Determine the [x, y] coordinate at the center of the cell enclosing the given text.  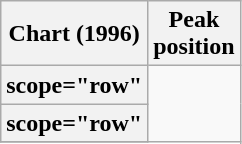
Peakposition [194, 34]
Chart (1996) [74, 34]
